Find where the given text appears and provide that cell's center as [X, Y] coordinate. 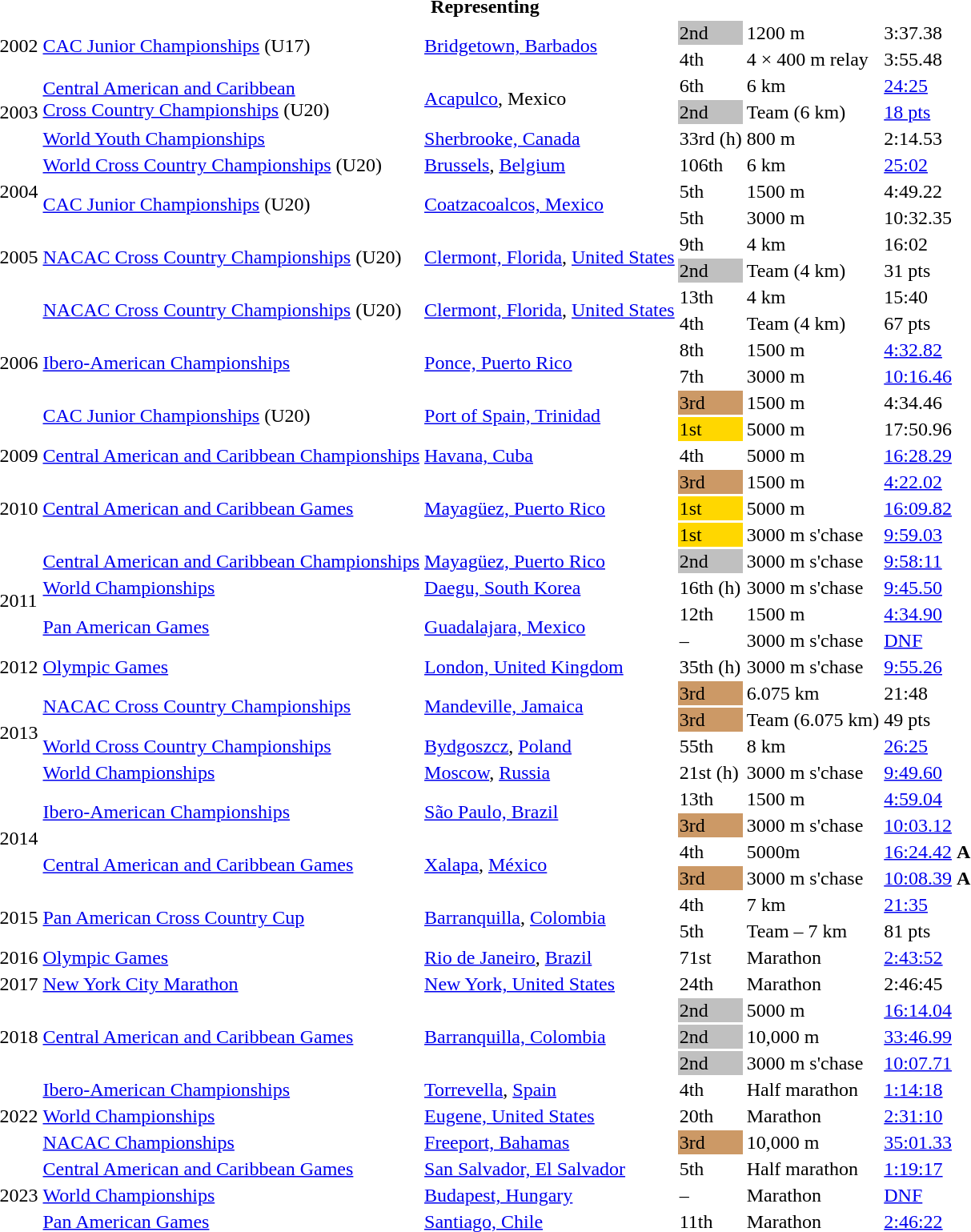
Central American and CaribbeanCross Country Championships (U20) [231, 99]
Moscow, Russia [550, 773]
Ponce, Puerto Rico [550, 363]
Team (6.075 km) [813, 720]
Budapest, Hungary [550, 1195]
71st [711, 957]
6.075 km [813, 693]
NACAC Cross Country Championships [231, 706]
Pan American Cross Country Cup [231, 917]
Havana, Cuba [550, 455]
London, United Kingdom [550, 667]
106th [711, 165]
9th [711, 244]
Torrevella, Spain [550, 1090]
Bydgoszcz, Poland [550, 746]
1200 m [813, 33]
20th [711, 1116]
Freeport, Bahamas [550, 1142]
8 km [813, 746]
Port of Spain, Trinidad [550, 416]
12th [711, 614]
Pan American Games [231, 628]
35th (h) [711, 667]
New York City Marathon [231, 984]
New York, United States [550, 984]
Guadalajara, Mexico [550, 628]
33rd (h) [711, 138]
Xalapa, México [550, 865]
Acapulco, Mexico [550, 99]
5000m [813, 852]
Team (6 km) [813, 112]
World Youth Championships [231, 138]
24th [711, 984]
Rio de Janeiro, Brazil [550, 957]
21st (h) [711, 773]
6th [711, 86]
16th (h) [711, 588]
800 m [813, 138]
Coatzacoalcos, Mexico [550, 205]
World Cross Country Championships [231, 746]
Mandeville, Jamaica [550, 706]
São Paulo, Brazil [550, 812]
Bridgetown, Barbados [550, 46]
7th [711, 376]
CAC Junior Championships (U17) [231, 46]
Brussels, Belgium [550, 165]
NACAC Championships [231, 1142]
4 × 400 m relay [813, 59]
Sherbrooke, Canada [550, 138]
Team – 7 km [813, 931]
Daegu, South Korea [550, 588]
55th [711, 746]
San Salvador, El Salvador [550, 1169]
Eugene, United States [550, 1116]
8th [711, 350]
7 km [813, 905]
World Cross Country Championships (U20) [231, 165]
